Locate the cell with the specified text and output its [X, Y] center coordinate. 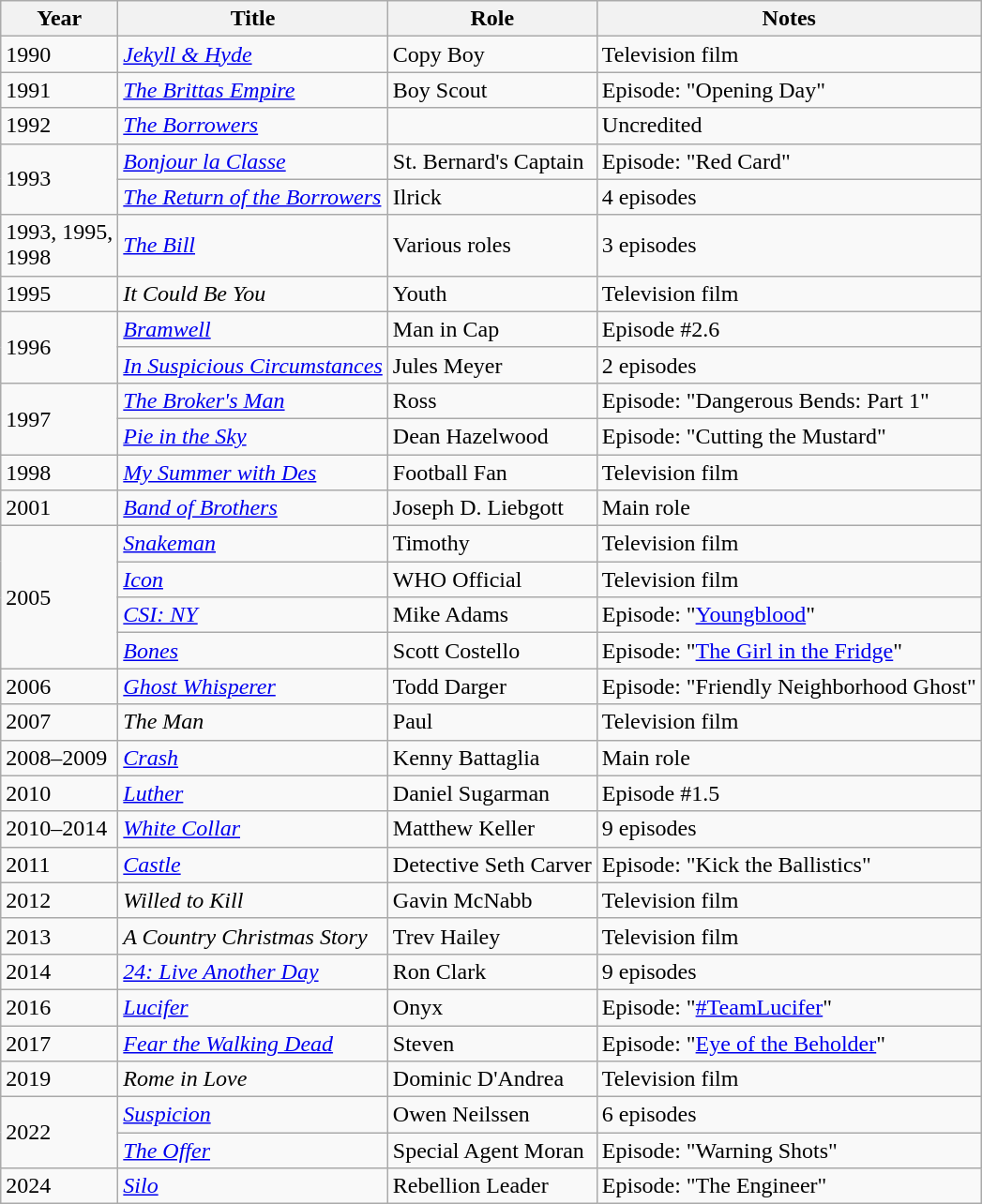
2 episodes [789, 365]
Episode: "#TeamLucifer" [789, 1007]
Rebellion Leader [491, 1186]
Episode: "Friendly Neighborhood Ghost" [789, 686]
2008–2009 [60, 758]
Football Fan [491, 472]
Episode #2.6 [789, 329]
Castle [253, 865]
1993, 1995,1998 [60, 246]
2010–2014 [60, 829]
2001 [60, 508]
Dean Hazelwood [491, 436]
Ross [491, 400]
Onyx [491, 1007]
Dominic D'Andrea [491, 1079]
Todd Darger [491, 686]
2017 [60, 1044]
Pie in the Sky [253, 436]
The Brittas Empire [253, 90]
CSI: NY [253, 615]
2019 [60, 1079]
Owen Neilssen [491, 1115]
Special Agent Moran [491, 1151]
Episode: "The Girl in the Fridge" [789, 651]
1998 [60, 472]
Snakeman [253, 544]
White Collar [253, 829]
Youth [491, 293]
Kenny Battaglia [491, 758]
Episode: "Eye of the Beholder" [789, 1044]
Episode: "Cutting the Mustard" [789, 436]
1993 [60, 179]
Lucifer [253, 1007]
Ron Clark [491, 971]
My Summer with Des [253, 472]
Scott Costello [491, 651]
1992 [60, 126]
St. Bernard's Captain [491, 161]
6 episodes [789, 1115]
Various roles [491, 246]
Ilrick [491, 197]
Episode: "Kick the Ballistics" [789, 865]
Fear the Walking Dead [253, 1044]
In Suspicious Circumstances [253, 365]
Episode: "The Engineer" [789, 1186]
Episode #1.5 [789, 793]
Uncredited [789, 126]
Man in Cap [491, 329]
Episode: "Red Card" [789, 161]
2022 [60, 1133]
WHO Official [491, 579]
2005 [60, 597]
1997 [60, 418]
Bramwell [253, 329]
2006 [60, 686]
It Could Be You [253, 293]
Detective Seth Carver [491, 865]
The Return of the Borrowers [253, 197]
The Borrowers [253, 126]
2012 [60, 900]
Episode: "Warning Shots" [789, 1151]
2007 [60, 722]
Mike Adams [491, 615]
Willed to Kill [253, 900]
2016 [60, 1007]
1990 [60, 54]
4 episodes [789, 197]
24: Live Another Day [253, 971]
Rome in Love [253, 1079]
Silo [253, 1186]
1996 [60, 347]
Icon [253, 579]
Jules Meyer [491, 365]
Jekyll & Hyde [253, 54]
Role [491, 19]
2024 [60, 1186]
Steven [491, 1044]
1991 [60, 90]
Episode: "Dangerous Bends: Part 1" [789, 400]
Suspicion [253, 1115]
Episode: "Youngblood" [789, 615]
Paul [491, 722]
The Offer [253, 1151]
Matthew Keller [491, 829]
Bones [253, 651]
Luther [253, 793]
2011 [60, 865]
Timothy [491, 544]
Year [60, 19]
Bonjour la Classe [253, 161]
3 episodes [789, 246]
Crash [253, 758]
Title [253, 19]
Notes [789, 19]
The Broker's Man [253, 400]
Trev Hailey [491, 936]
Gavin McNabb [491, 900]
2013 [60, 936]
A Country Christmas Story [253, 936]
1995 [60, 293]
Daniel Sugarman [491, 793]
2014 [60, 971]
Boy Scout [491, 90]
2010 [60, 793]
Joseph D. Liebgott [491, 508]
Episode: "Opening Day" [789, 90]
Copy Boy [491, 54]
Ghost Whisperer [253, 686]
The Bill [253, 246]
Band of Brothers [253, 508]
The Man [253, 722]
